Return the (x, y) coordinate for the center point of the cell that contains the specified text.  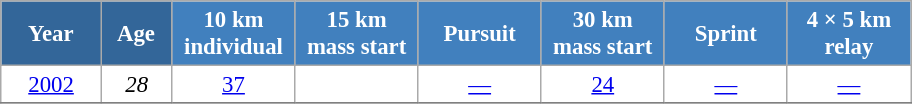
10 km individual (234, 34)
37 (234, 85)
28 (136, 85)
Year (52, 34)
4 × 5 km relay (848, 34)
Pursuit (480, 34)
24 (602, 85)
Sprint (726, 34)
15 km mass start (356, 34)
Age (136, 34)
30 km mass start (602, 34)
2002 (52, 85)
